Find where the given text appears and provide that cell's center as [x, y] coordinate. 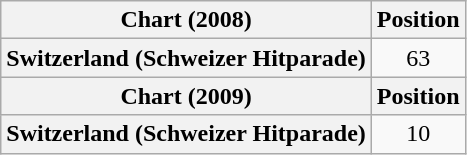
Chart (2008) [186, 20]
Chart (2009) [186, 96]
63 [418, 58]
10 [418, 134]
